For the text-containing cell, return its midpoint in (X, Y) coordinate format. 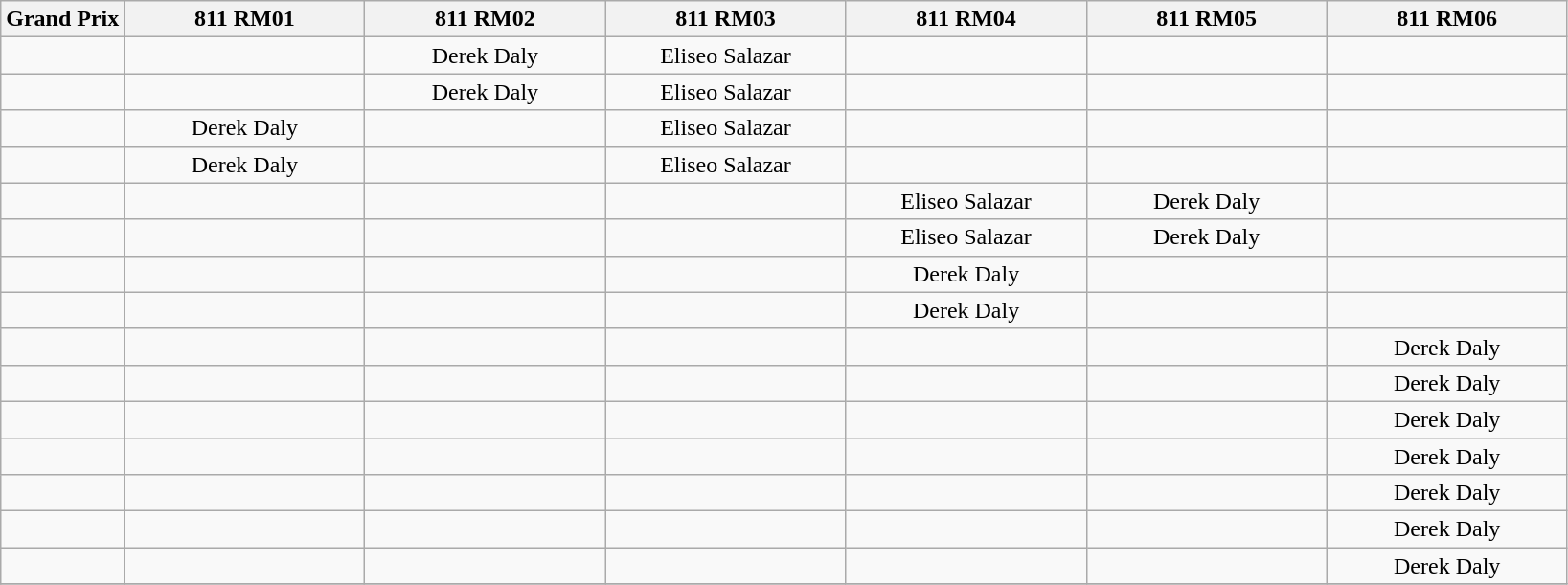
811 RM06 (1446, 19)
811 RM02 (485, 19)
811 RM01 (245, 19)
Grand Prix (63, 19)
811 RM05 (1207, 19)
811 RM03 (726, 19)
811 RM04 (966, 19)
